Output the (X, Y) coordinate of the center of the cell containing the given text.  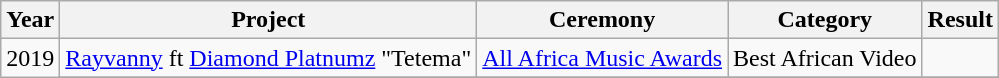
Ceremony (602, 20)
Category (825, 20)
Result (960, 20)
All Africa Music Awards (602, 58)
Rayvanny ft Diamond Platnumz "Tetema" (268, 58)
Year (30, 20)
Project (268, 20)
2019 (30, 58)
Best African Video (825, 58)
